Provide the (x, y) coordinate of the cell's center where the given text is located.  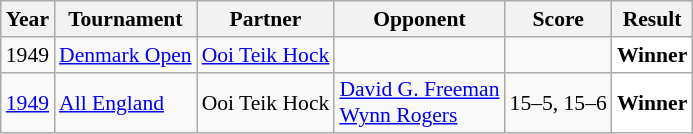
Result (652, 19)
15–5, 15–6 (558, 102)
Denmark Open (126, 55)
Opponent (419, 19)
All England (126, 102)
Score (558, 19)
Tournament (126, 19)
Partner (266, 19)
Year (28, 19)
David G. Freeman Wynn Rogers (419, 102)
